Return (x, y) of the center of cell containing provided text 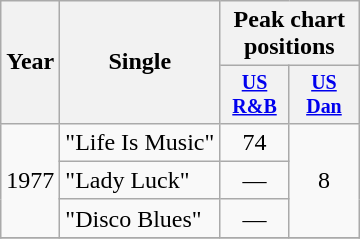
Peak chart positions (290, 34)
"Lady Luck" (140, 180)
USR&B (254, 94)
"Disco Blues" (140, 218)
"Life Is Music" (140, 142)
Year (30, 62)
1977 (30, 180)
USDan (324, 94)
8 (324, 180)
Single (140, 62)
74 (254, 142)
